Pinpoint the cell where the given text exists, returning its (x, y) midpoint coordinate. 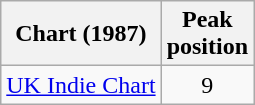
Peakposition (207, 34)
UK Indie Chart (81, 85)
9 (207, 85)
Chart (1987) (81, 34)
